Identify which cell holds the provided text, then report its (x, y) central coordinate. 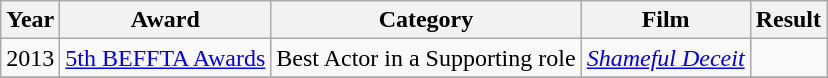
Category (426, 20)
Best Actor in a Supporting role (426, 58)
Result (788, 20)
2013 (30, 58)
5th BEFFTA Awards (166, 58)
Film (666, 20)
Award (166, 20)
Year (30, 20)
Shameful Deceit (666, 58)
